Return the [X, Y] coordinate for the center point of the cell that contains the specified text.  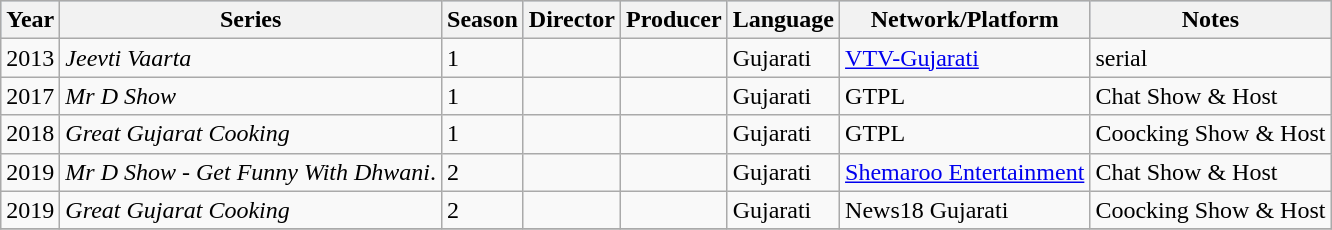
Mr D Show [251, 96]
2018 [30, 134]
2013 [30, 58]
Season [483, 20]
2017 [30, 96]
serial [1210, 58]
Mr D Show - Get Funny With Dhwani. [251, 172]
Jeevti Vaarta [251, 58]
Network/Platform [965, 20]
Year [30, 20]
Notes [1210, 20]
News18 Gujarati [965, 210]
Shemaroo Entertainment [965, 172]
Director [572, 20]
Language [783, 20]
Producer [674, 20]
Series [251, 20]
VTV-Gujarati [965, 58]
